For the text-containing cell, return its midpoint in (x, y) coordinate format. 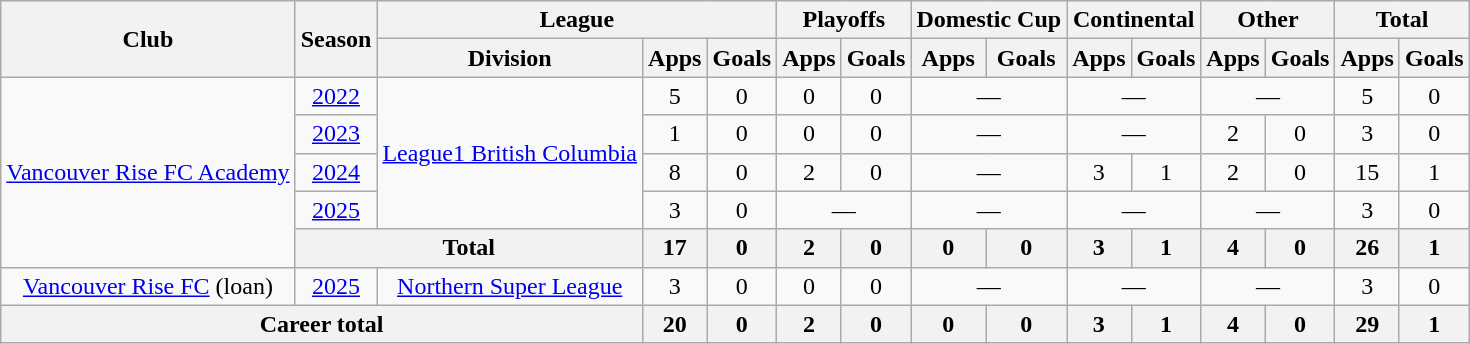
Vancouver Rise FC (loan) (148, 286)
League1 British Columbia (510, 153)
2024 (336, 172)
Club (148, 39)
29 (1367, 324)
Continental (1134, 20)
Other (1268, 20)
Domestic Cup (989, 20)
Career total (322, 324)
20 (675, 324)
Vancouver Rise FC Academy (148, 172)
26 (1367, 248)
Northern Super League (510, 286)
Season (336, 39)
League (577, 20)
2022 (336, 96)
Division (510, 58)
8 (675, 172)
2023 (336, 134)
17 (675, 248)
Playoffs (844, 20)
15 (1367, 172)
